For the text-containing cell, return its midpoint in [x, y] coordinate format. 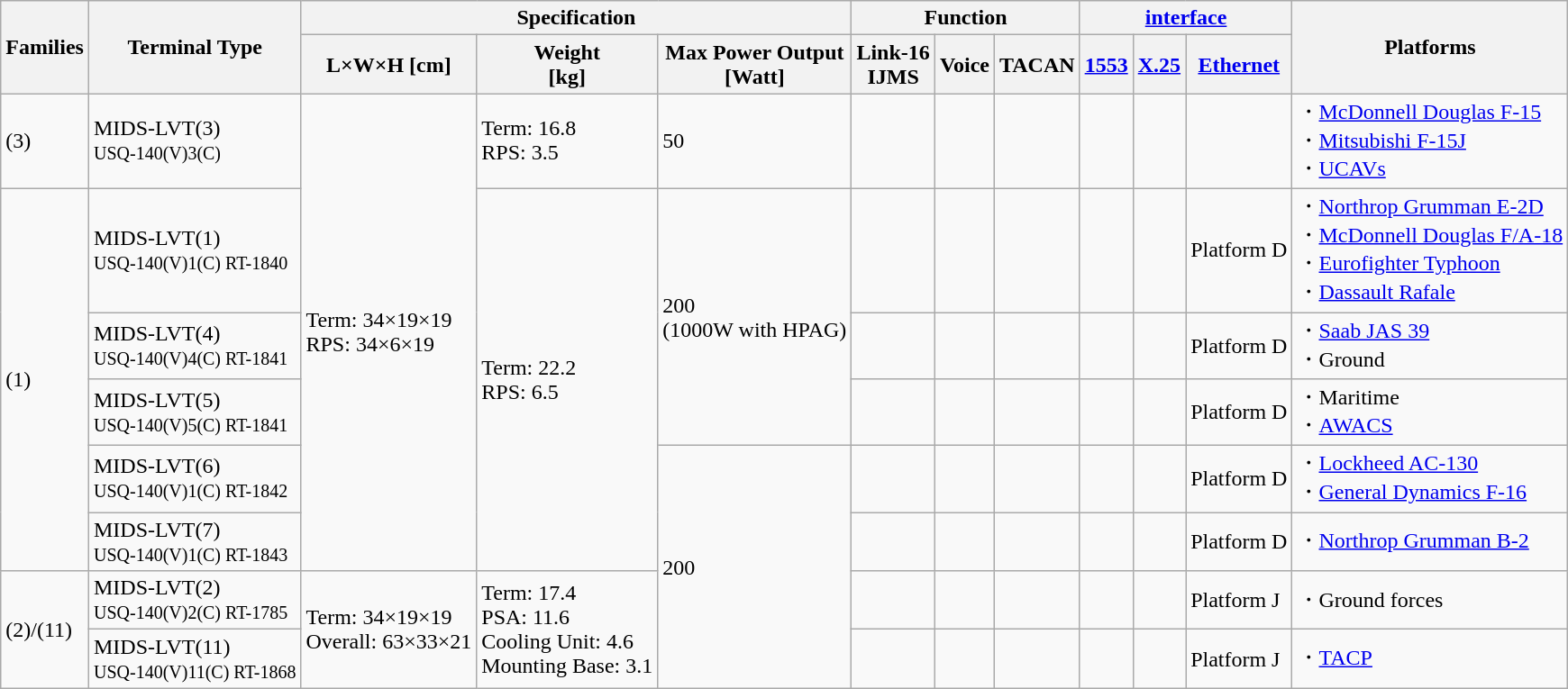
・Saab JAS 39・Ground [1430, 345]
MIDS-LVT(6)USQ-140(V)1(C) RT-1842 [195, 479]
TACAN [1038, 65]
・McDonnell Douglas F-15・Mitsubishi F-15J・UCAVs [1430, 141]
MIDS-LVT(2)USQ-140(V)2(C) RT-1785 [195, 600]
MIDS-LVT(11)USQ-140(V)11(C) RT-1868 [195, 659]
MIDS-LVT(7)USQ-140(V)1(C) RT-1843 [195, 542]
(3) [45, 141]
(2)/(11) [45, 630]
(1) [45, 379]
Max Power Output[Watt] [755, 65]
・Maritime・AWACS [1430, 412]
Term: 16.8RPS: 3.5 [568, 141]
Function [966, 18]
Term: 34×19×19Overall: 63×33×21 [389, 630]
Link-16IJMS [893, 65]
interface [1186, 18]
200 [755, 567]
MIDS-LVT(4)USQ-140(V)4(C) RT-1841 [195, 345]
MIDS-LVT(5)USQ-140(V)5(C) RT-1841 [195, 412]
Voice [964, 65]
・Ground forces [1430, 600]
・TACP [1430, 659]
・Lockheed AC-130・General Dynamics F-16 [1430, 479]
50 [755, 141]
Weight[kg] [568, 65]
MIDS-LVT(1)USQ-140(V)1(C) RT-1840 [195, 250]
Ethernet [1239, 65]
Term: 34×19×19RPS: 34×6×19 [389, 332]
Terminal Type [195, 47]
200(1000W with HPAG) [755, 317]
Term: 22.2RPS: 6.5 [568, 379]
1553 [1107, 65]
X.25 [1159, 65]
・Northrop Grumman E-2D・McDonnell Douglas F/A-18・Eurofighter Typhoon・Dassault Rafale [1430, 250]
Families [45, 47]
Platforms [1430, 47]
L×W×H [cm] [389, 65]
Term: 17.4PSA: 11.6Cooling Unit: 4.6Mounting Base: 3.1 [568, 630]
・Northrop Grumman B-2 [1430, 542]
MIDS-LVT(3)USQ-140(V)3(C) [195, 141]
Specification [577, 18]
